Search for the cell housing the specified text and yield its [x, y] center coordinate. 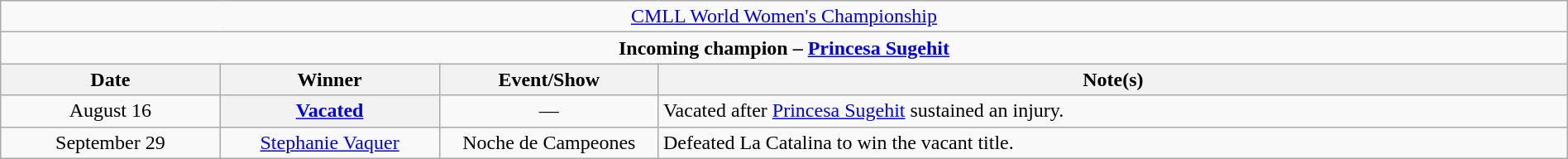
Stephanie Vaquer [329, 142]
Date [111, 79]
Defeated La Catalina to win the vacant title. [1113, 142]
Incoming champion – Princesa Sugehit [784, 48]
September 29 [111, 142]
Note(s) [1113, 79]
Vacated [329, 111]
Noche de Campeones [549, 142]
— [549, 111]
August 16 [111, 111]
Winner [329, 79]
CMLL World Women's Championship [784, 17]
Vacated after Princesa Sugehit sustained an injury. [1113, 111]
Event/Show [549, 79]
